Return the [X, Y] coordinate for the center point of the cell that contains the specified text.  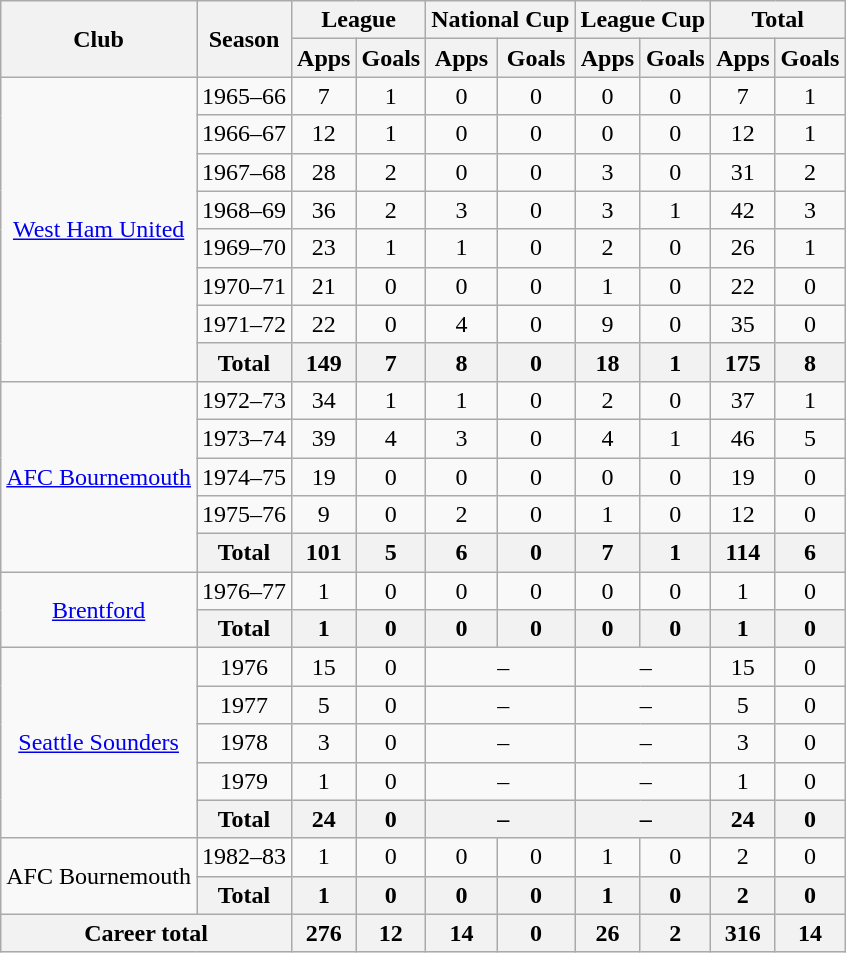
1974–75 [244, 477]
1967–68 [244, 172]
1977 [244, 705]
Career total [146, 933]
1976–77 [244, 591]
1965–66 [244, 96]
114 [743, 553]
21 [324, 286]
National Cup [500, 20]
1976 [244, 667]
23 [324, 248]
175 [743, 362]
31 [743, 172]
West Ham United [99, 229]
1979 [244, 781]
18 [608, 362]
316 [743, 933]
276 [324, 933]
1966–67 [244, 134]
1970–71 [244, 286]
1978 [244, 743]
36 [324, 210]
Season [244, 39]
37 [743, 400]
League [359, 20]
Brentford [99, 610]
1982–83 [244, 857]
149 [324, 362]
1973–74 [244, 438]
39 [324, 438]
1975–76 [244, 515]
34 [324, 400]
1972–73 [244, 400]
46 [743, 438]
1969–70 [244, 248]
Seattle Sounders [99, 743]
1968–69 [244, 210]
35 [743, 324]
Club [99, 39]
League Cup [643, 20]
101 [324, 553]
1971–72 [244, 324]
42 [743, 210]
28 [324, 172]
